Output the [x, y] coordinate of the center of the cell containing the given text.  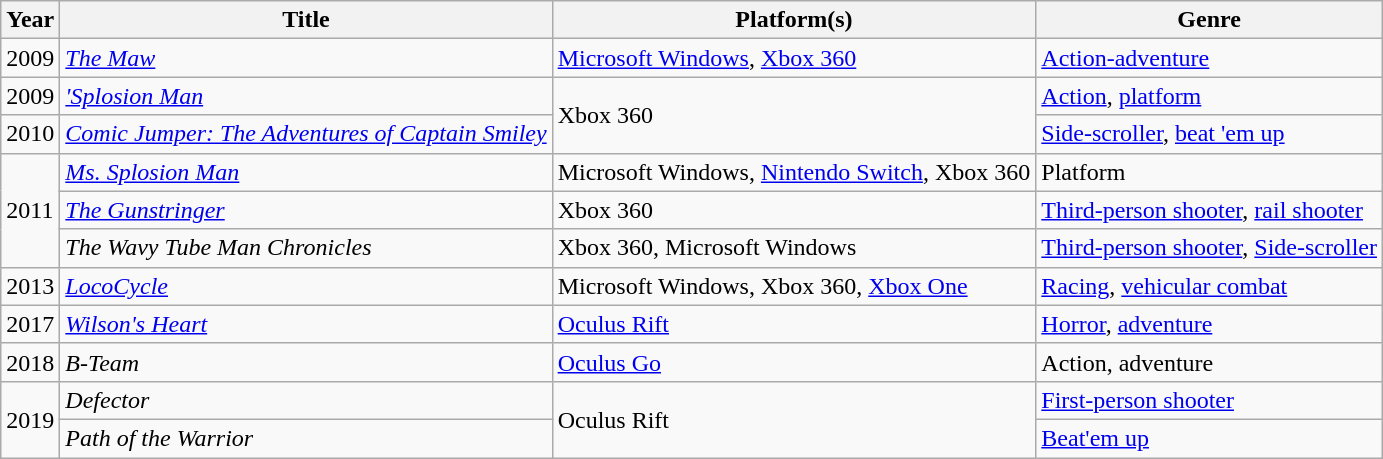
Path of the Warrior [306, 438]
2018 [30, 362]
Comic Jumper: The Adventures of Captain Smiley [306, 134]
LocoCycle [306, 286]
The Maw [306, 58]
2019 [30, 419]
Side-scroller, beat 'em up [1210, 134]
Xbox 360, Microsoft Windows [794, 248]
2017 [30, 324]
'Splosion Man [306, 96]
Year [30, 20]
The Wavy Tube Man Chronicles [306, 248]
Horror, adventure [1210, 324]
Racing, vehicular combat [1210, 286]
Action, platform [1210, 96]
2013 [30, 286]
The Gunstringer [306, 210]
Genre [1210, 20]
Oculus Go [794, 362]
Ms. Splosion Man [306, 172]
Platform(s) [794, 20]
Third-person shooter, rail shooter [1210, 210]
Action, adventure [1210, 362]
Action-adventure [1210, 58]
Wilson's Heart [306, 324]
Platform [1210, 172]
2010 [30, 134]
Title [306, 20]
Beat'em up [1210, 438]
Third-person shooter, Side-scroller [1210, 248]
First-person shooter [1210, 400]
2011 [30, 210]
Microsoft Windows, Nintendo Switch, Xbox 360 [794, 172]
Microsoft Windows, Xbox 360 [794, 58]
B-Team [306, 362]
Defector [306, 400]
Microsoft Windows, Xbox 360, Xbox One [794, 286]
